Output the [x, y] coordinate of the center of the cell containing the given text.  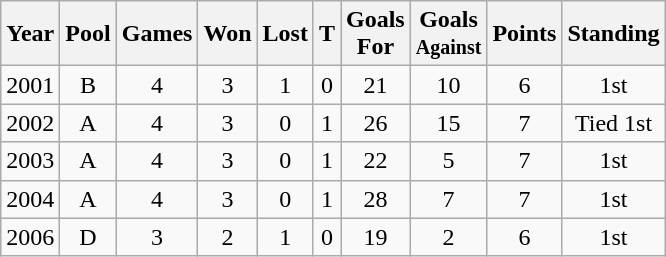
B [88, 85]
D [88, 237]
2004 [30, 199]
2002 [30, 123]
GoalsFor [375, 34]
Standing [614, 34]
10 [448, 85]
Games [157, 34]
15 [448, 123]
2003 [30, 161]
Tied 1st [614, 123]
26 [375, 123]
28 [375, 199]
Year [30, 34]
2006 [30, 237]
Won [228, 34]
2001 [30, 85]
5 [448, 161]
Lost [285, 34]
19 [375, 237]
T [326, 34]
GoalsAgainst [448, 34]
Pool [88, 34]
Points [524, 34]
21 [375, 85]
22 [375, 161]
